Provide the (X, Y) coordinate of the cell's center where the given text is located.  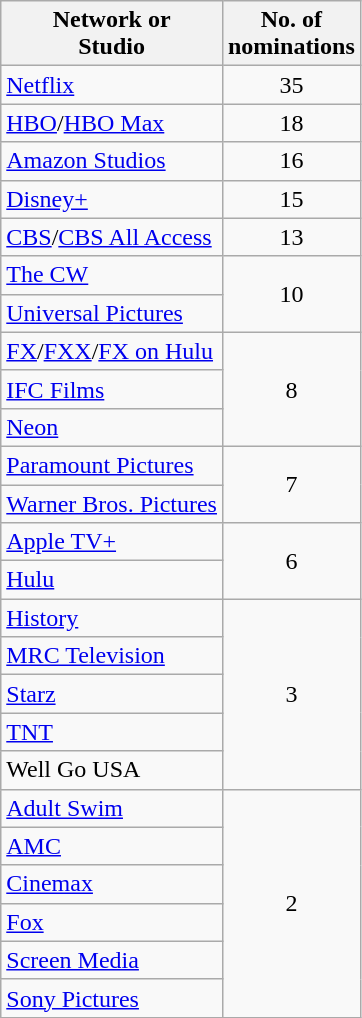
Paramount Pictures (112, 465)
Amazon Studios (112, 161)
3 (291, 694)
Apple TV+ (112, 542)
6 (291, 561)
IFC Films (112, 389)
FX/FXX/FX on Hulu (112, 351)
7 (291, 484)
MRC Television (112, 656)
10 (291, 294)
Universal Pictures (112, 313)
Fox (112, 922)
Starz (112, 694)
History (112, 618)
35 (291, 85)
18 (291, 123)
The CW (112, 275)
Cinemax (112, 884)
No. ofnominations (291, 34)
15 (291, 199)
CBS/CBS All Access (112, 237)
Adult Swim (112, 808)
Network orStudio (112, 34)
Well Go USA (112, 770)
2 (291, 903)
Sony Pictures (112, 998)
Warner Bros. Pictures (112, 503)
Neon (112, 427)
8 (291, 389)
Netflix (112, 85)
16 (291, 161)
TNT (112, 732)
HBO/HBO Max (112, 123)
Screen Media (112, 960)
Disney+ (112, 199)
AMC (112, 846)
13 (291, 237)
Hulu (112, 580)
